Search for the cell housing the specified text and yield its (x, y) center coordinate. 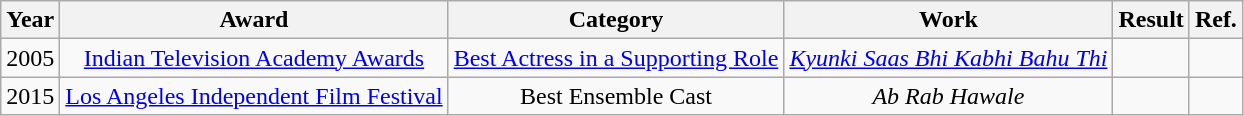
2005 (30, 58)
Kyunki Saas Bhi Kabhi Bahu Thi (948, 58)
Ab Rab Hawale (948, 96)
Indian Television Academy Awards (254, 58)
Los Angeles Independent Film Festival (254, 96)
Best Actress in a Supporting Role (616, 58)
Category (616, 20)
Year (30, 20)
2015 (30, 96)
Best Ensemble Cast (616, 96)
Award (254, 20)
Result (1151, 20)
Ref. (1216, 20)
Work (948, 20)
